Return the (x, y) coordinate for the center point of the cell that contains the specified text.  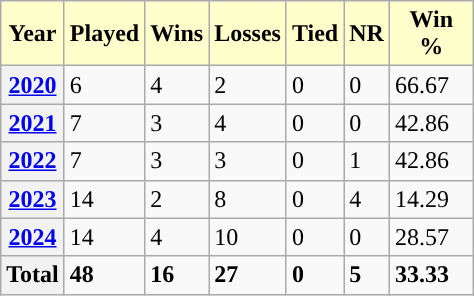
6 (104, 85)
27 (248, 275)
Year (33, 34)
48 (104, 275)
Losses (248, 34)
2022 (33, 161)
2024 (33, 237)
Wins (177, 34)
14.29 (431, 199)
2023 (33, 199)
Win % (431, 34)
Total (33, 275)
28.57 (431, 237)
33.33 (431, 275)
66.67 (431, 85)
1 (367, 161)
Played (104, 34)
Tied (314, 34)
NR (367, 34)
2020 (33, 85)
10 (248, 237)
5 (367, 275)
16 (177, 275)
2021 (33, 123)
8 (248, 199)
